Detect which cell encompasses the target text, then output its [x, y] center coordinate. 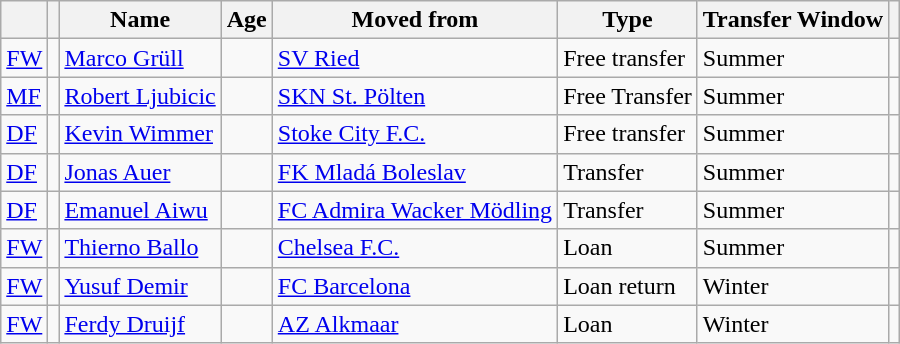
FC Admira Wacker Mödling [414, 210]
Transfer Window [792, 20]
Name [140, 20]
Stoke City F.C. [414, 134]
Robert Ljubicic [140, 96]
SKN St. Pölten [414, 96]
SV Ried [414, 58]
FC Barcelona [414, 286]
Age [246, 20]
Jonas Auer [140, 172]
Free Transfer [628, 96]
MF [24, 96]
FK Mladá Boleslav [414, 172]
Emanuel Aiwu [140, 210]
AZ Alkmaar [414, 324]
Ferdy Druijf [140, 324]
Loan return [628, 286]
Kevin Wimmer [140, 134]
Chelsea F.C. [414, 248]
Marco Grüll [140, 58]
Yusuf Demir [140, 286]
Thierno Ballo [140, 248]
Type [628, 20]
Moved from [414, 20]
